Detect which cell encompasses the target text, then output its [X, Y] center coordinate. 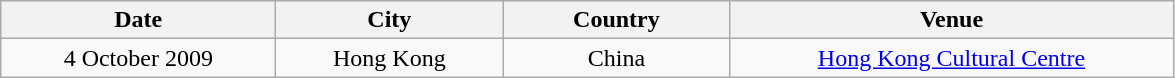
Date [138, 20]
Venue [952, 20]
Country [616, 20]
4 October 2009 [138, 58]
Hong Kong Cultural Centre [952, 58]
China [616, 58]
City [390, 20]
Hong Kong [390, 58]
